For the text-containing cell, return its midpoint in [X, Y] coordinate format. 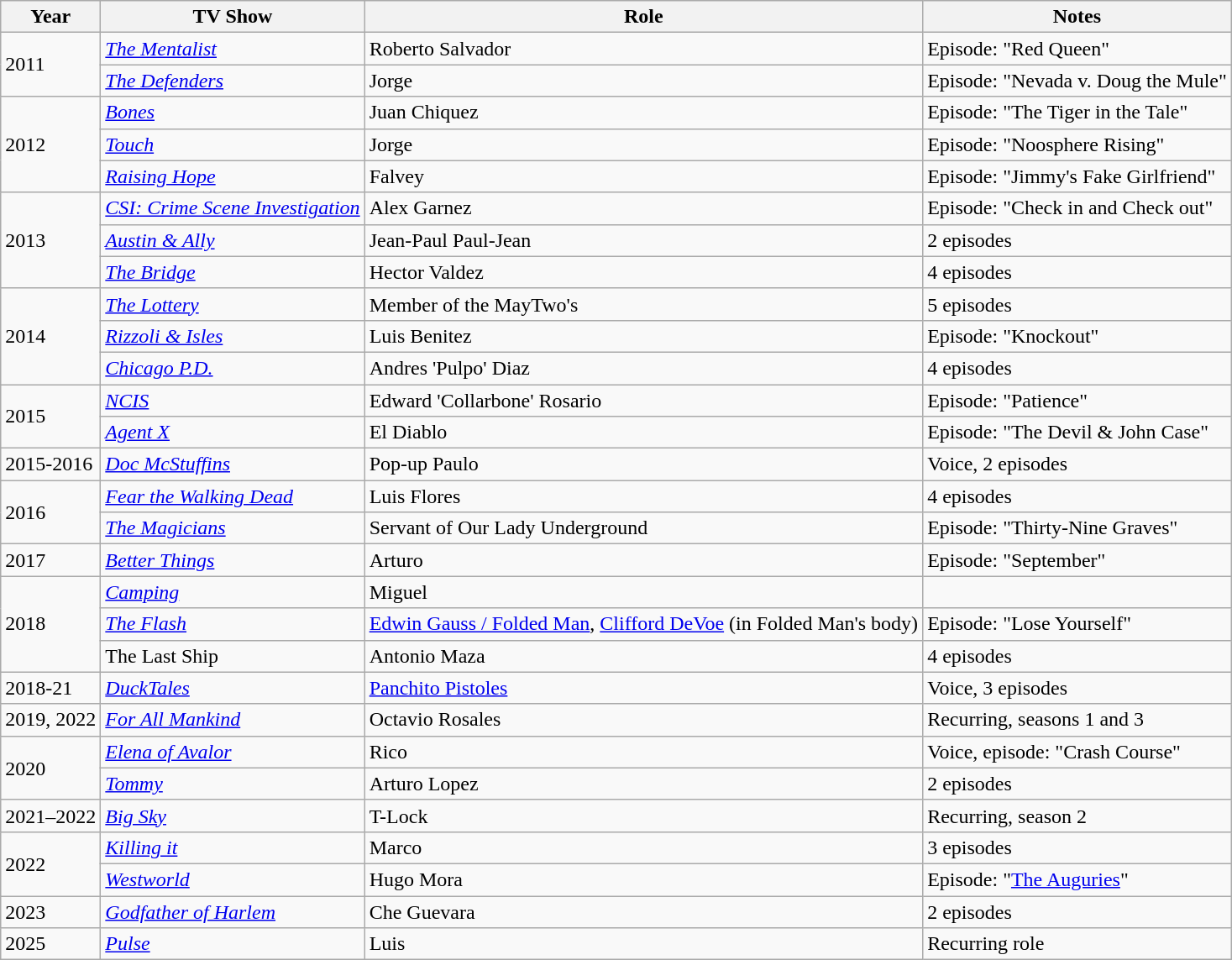
Episode: "Jimmy's Fake Girlfriend" [1077, 176]
DuckTales [233, 688]
Hector Valdez [643, 272]
Luis Flores [643, 496]
2011 [50, 65]
Roberto Salvador [643, 49]
Pulse [233, 944]
Jean-Paul Paul-Jean [643, 240]
Alex Garnez [643, 208]
Episode: "Check in and Check out" [1077, 208]
The Lottery [233, 304]
Killing it [233, 847]
Bones [233, 113]
Luis [643, 944]
Agent X [233, 433]
Role [643, 17]
Episode: "The Devil & John Case" [1077, 433]
CSI: Crime Scene Investigation [233, 208]
Austin & Ally [233, 240]
Che Guevara [643, 911]
Juan Chiquez [643, 113]
2019, 2022 [50, 720]
TV Show [233, 17]
Voice, 2 episodes [1077, 464]
Episode: "Thirty-Nine Graves" [1077, 528]
Voice, episode: "Crash Course" [1077, 752]
Elena of Avalor [233, 752]
Tommy [233, 784]
2016 [50, 512]
Raising Hope [233, 176]
Recurring, seasons 1 and 3 [1077, 720]
Marco [643, 847]
Hugo Mora [643, 879]
Arturo Lopez [643, 784]
Touch [233, 144]
Year [50, 17]
Episode: "Noosphere Rising" [1077, 144]
3 episodes [1077, 847]
The Magicians [233, 528]
The Mentalist [233, 49]
Godfather of Harlem [233, 911]
2015 [50, 417]
Pop-up Paulo [643, 464]
Westworld [233, 879]
Arturo [643, 560]
Doc McStuffins [233, 464]
Episode: "Knockout" [1077, 336]
Episode: "September" [1077, 560]
Miguel [643, 592]
NCIS [233, 401]
T-Lock [643, 816]
Panchito Pistoles [643, 688]
Episode: "Nevada v. Doug the Mule" [1077, 81]
For All Mankind [233, 720]
Recurring, season 2 [1077, 816]
2012 [50, 144]
The Flash [233, 624]
Episode: "Lose Yourself" [1077, 624]
Rizzoli & Isles [233, 336]
Notes [1077, 17]
Edwin Gauss / Folded Man, Clifford DeVoe (in Folded Man's body) [643, 624]
2025 [50, 944]
Big Sky [233, 816]
Edward 'Collarbone' Rosario [643, 401]
Luis Benitez [643, 336]
El Diablo [643, 433]
2022 [50, 863]
The Bridge [233, 272]
2021–2022 [50, 816]
The Last Ship [233, 656]
2020 [50, 768]
2015-2016 [50, 464]
2013 [50, 240]
Andres 'Pulpo' Diaz [643, 368]
Episode: "Red Queen" [1077, 49]
Antonio Maza [643, 656]
Rico [643, 752]
Episode: "The Tiger in the Tale" [1077, 113]
Episode: "The Auguries" [1077, 879]
2017 [50, 560]
2014 [50, 336]
Recurring role [1077, 944]
Voice, 3 episodes [1077, 688]
Better Things [233, 560]
Octavio Rosales [643, 720]
Camping [233, 592]
5 episodes [1077, 304]
2018-21 [50, 688]
Chicago P.D. [233, 368]
Member of the MayTwo's [643, 304]
2018 [50, 624]
Fear the Walking Dead [233, 496]
Episode: "Patience" [1077, 401]
Servant of Our Lady Underground [643, 528]
The Defenders [233, 81]
2023 [50, 911]
Falvey [643, 176]
